Capture the cell that displays the provided text and extract its (x, y) central coordinate. 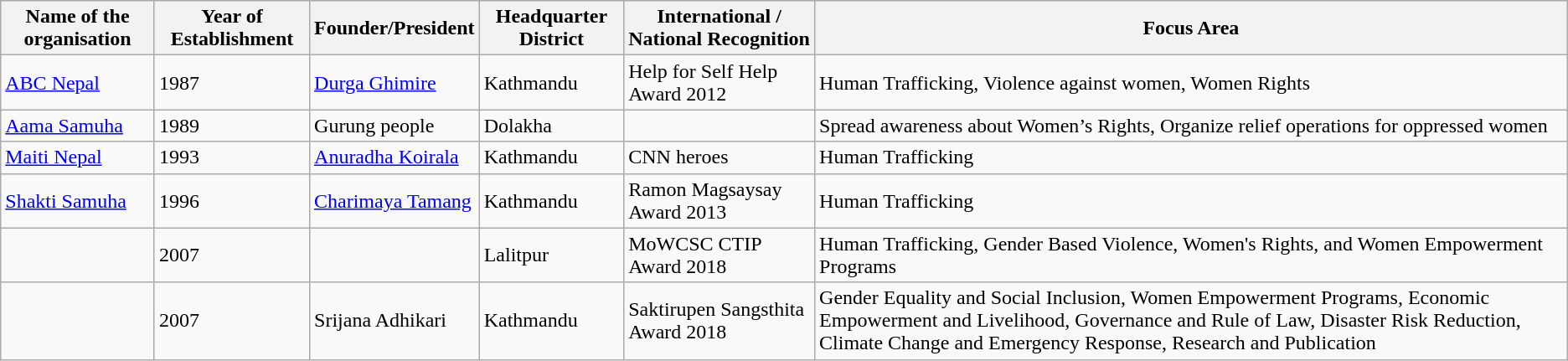
International / National Recognition (720, 28)
Name of the organisation (78, 28)
1989 (231, 126)
Dolakha (551, 126)
Focus Area (1191, 28)
Shakti Samuha (78, 201)
Gurung people (395, 126)
1993 (231, 157)
Help for Self Help Award 2012 (720, 82)
Lalitpur (551, 255)
Headquarter District (551, 28)
1987 (231, 82)
Human Trafficking, Gender Based Violence, Women's Rights, and Women Empowerment Programs (1191, 255)
1996 (231, 201)
Durga Ghimire (395, 82)
CNN heroes (720, 157)
Maiti Nepal (78, 157)
Year of Establishment (231, 28)
Aama Samuha (78, 126)
Srijana Adhikari (395, 321)
Ramon Magsaysay Award 2013 (720, 201)
MoWCSC CTIP Award 2018 (720, 255)
Anuradha Koirala (395, 157)
Charimaya Tamang (395, 201)
Founder/President (395, 28)
Saktirupen Sangsthita Award 2018 (720, 321)
ABC Nepal (78, 82)
Spread awareness about Women’s Rights, Organize relief operations for oppressed women (1191, 126)
Human Trafficking, Violence against women, Women Rights (1191, 82)
